Find where the given text appears and provide that cell's center as (x, y) coordinate. 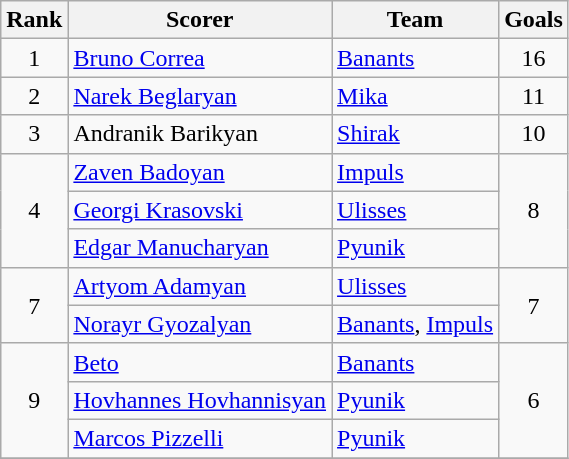
Goals (534, 20)
Edgar Manucharyan (200, 248)
8 (534, 210)
9 (34, 400)
Team (416, 20)
Impuls (416, 172)
1 (34, 58)
10 (534, 134)
Andranik Barikyan (200, 134)
Bruno Correa (200, 58)
Shirak (416, 134)
Narek Beglaryan (200, 96)
Hovhannes Hovhannisyan (200, 400)
2 (34, 96)
Norayr Gyozalyan (200, 324)
Rank (34, 20)
Artyom Adamyan (200, 286)
Scorer (200, 20)
16 (534, 58)
Beto (200, 362)
Zaven Badoyan (200, 172)
3 (34, 134)
Marcos Pizzelli (200, 438)
Mika (416, 96)
6 (534, 400)
4 (34, 210)
11 (534, 96)
Banants, Impuls (416, 324)
Georgi Krasovski (200, 210)
